Scan for the cell matching the given text and deliver its (x, y) coordinate at center. 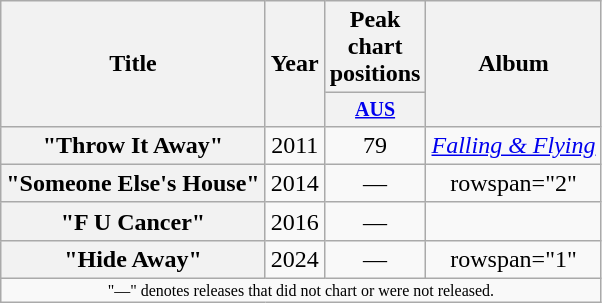
79 (375, 145)
"Someone Else's House" (133, 183)
2011 (294, 145)
Falling & Flying (514, 145)
rowspan="1" (514, 259)
Title (133, 64)
Album (514, 64)
2016 (294, 221)
Year (294, 64)
2014 (294, 183)
"Hide Away" (133, 259)
Peak chart positions (375, 47)
2024 (294, 259)
"F U Cancer" (133, 221)
AUS (375, 110)
"—" denotes releases that did not chart or were not released. (301, 291)
rowspan="2" (514, 183)
"Throw It Away" (133, 145)
